Capture the cell that displays the provided text and extract its [x, y] central coordinate. 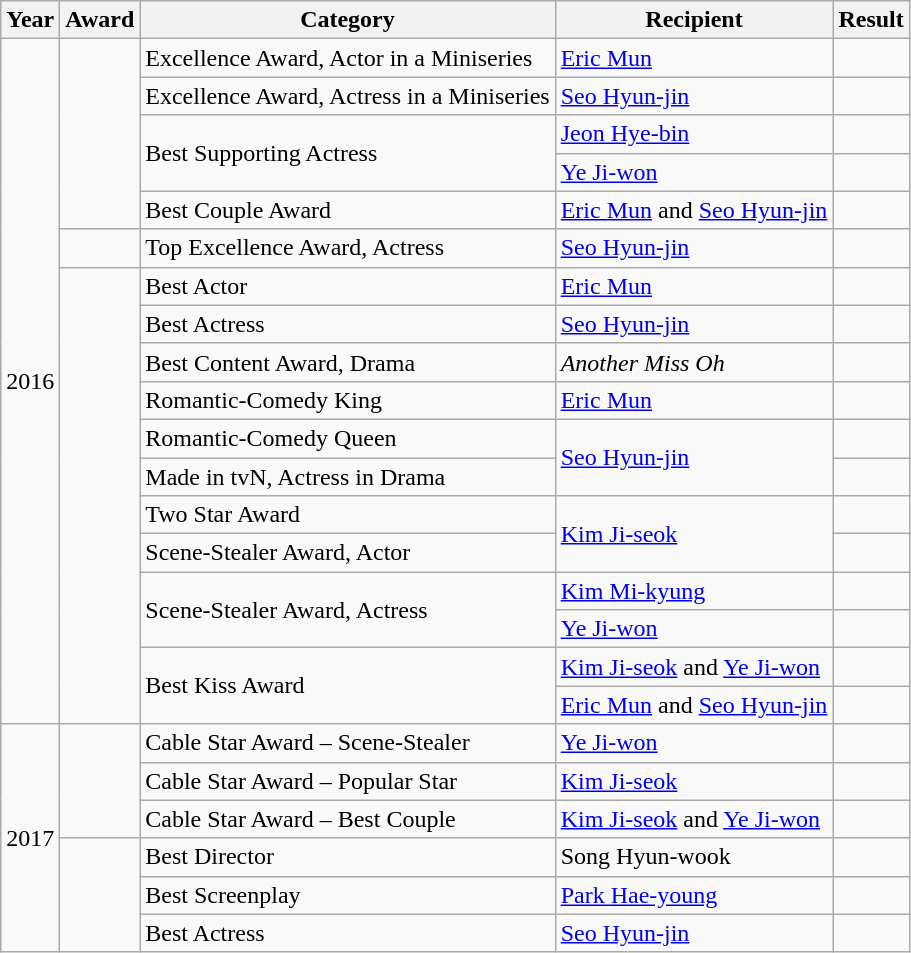
Kim Mi-kyung [694, 591]
Best Director [348, 857]
Cable Star Award – Best Couple [348, 819]
Best Kiss Award [348, 686]
Made in tvN, Actress in Drama [348, 477]
Excellence Award, Actress in a Miniseries [348, 96]
Romantic-Comedy Queen [348, 438]
Cable Star Award – Popular Star [348, 781]
Cable Star Award – Scene-Stealer [348, 743]
Best Supporting Actress [348, 153]
2017 [30, 838]
Song Hyun-wook [694, 857]
Top Excellence Award, Actress [348, 248]
Best Actor [348, 286]
Result [871, 20]
Scene-Stealer Award, Actor [348, 553]
Award [100, 20]
Year [30, 20]
Best Content Award, Drama [348, 362]
Park Hae-young [694, 895]
Category [348, 20]
Scene-Stealer Award, Actress [348, 610]
Jeon Hye-bin [694, 134]
Recipient [694, 20]
Best Screenplay [348, 895]
Two Star Award [348, 515]
2016 [30, 382]
Romantic-Comedy King [348, 400]
Another Miss Oh [694, 362]
Best Couple Award [348, 210]
Excellence Award, Actor in a Miniseries [348, 58]
